Provide the [X, Y] coordinate of the cell's center where the given text is located.  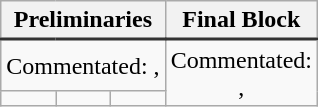
Commentated:, [241, 73]
Final Block [241, 20]
Commentated: , [83, 66]
Preliminaries [83, 20]
